Scan for the cell matching the given text and deliver its [x, y] coordinate at center. 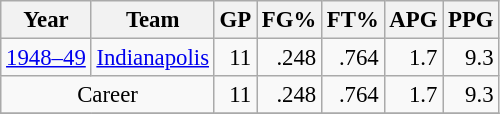
PPG [471, 20]
FG% [290, 20]
Career [108, 95]
FT% [354, 20]
Indianapolis [152, 58]
Team [152, 20]
Year [46, 20]
GP [235, 20]
APG [414, 20]
1948–49 [46, 58]
